From the cell containing the given text, extract its center point as (X, Y) coordinate. 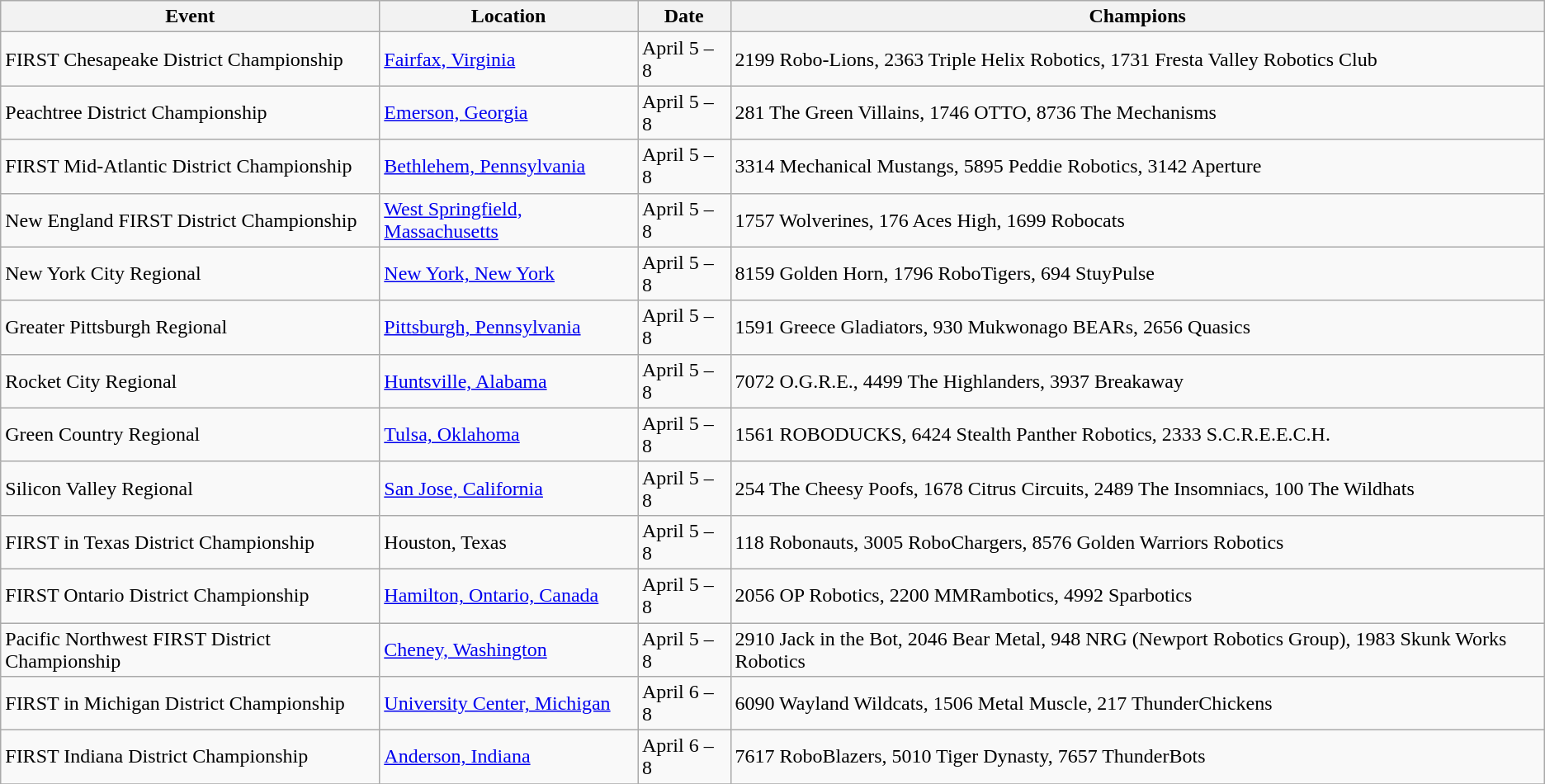
Cheney, Washington (508, 649)
Silicon Valley Regional (190, 489)
8159 Golden Horn, 1796 RoboTigers, 694 StuyPulse (1137, 274)
118 Robonauts, 3005 RoboChargers, 8576 Golden Warriors Robotics (1137, 541)
FIRST Mid-Atlantic District Championship (190, 167)
254 The Cheesy Poofs, 1678 Citrus Circuits, 2489 The Insomniacs, 100 The Wildhats (1137, 489)
Greater Pittsburgh Regional (190, 327)
Hamilton, Ontario, Canada (508, 596)
Huntsville, Alabama (508, 381)
FIRST Ontario District Championship (190, 596)
Rocket City Regional (190, 381)
7617 RoboBlazers, 5010 Tiger Dynasty, 7657 ThunderBots (1137, 758)
Houston, Texas (508, 541)
FIRST in Texas District Championship (190, 541)
2199 Robo-Lions, 2363 Triple Helix Robotics, 1731 Fresta Valley Robotics Club (1137, 59)
New York City Regional (190, 274)
Emerson, Georgia (508, 112)
Anderson, Indiana (508, 758)
6090 Wayland Wildcats, 1506 Metal Muscle, 217 ThunderChickens (1137, 703)
FIRST Indiana District Championship (190, 758)
Date (683, 17)
7072 O.G.R.E., 4499 The Highlanders, 3937 Breakaway (1137, 381)
New England FIRST District Championship (190, 220)
Event (190, 17)
Location (508, 17)
Green Country Regional (190, 434)
1757 Wolverines, 176 Aces High, 1699 Robocats (1137, 220)
1561 ROBODUCKS, 6424 Stealth Panther Robotics, 2333 S.C.R.E.E.C.H. (1137, 434)
West Springfield, Massachusetts (508, 220)
Champions (1137, 17)
281 The Green Villains, 1746 OTTO, 8736 The Mechanisms (1137, 112)
Fairfax, Virginia (508, 59)
San Jose, California (508, 489)
Tulsa, Oklahoma (508, 434)
University Center, Michigan (508, 703)
Pittsburgh, Pennsylvania (508, 327)
2056 OP Robotics, 2200 MMRambotics, 4992 Sparbotics (1137, 596)
Pacific Northwest FIRST District Championship (190, 649)
FIRST Chesapeake District Championship (190, 59)
2910 Jack in the Bot, 2046 Bear Metal, 948 NRG (Newport Robotics Group), 1983 Skunk Works Robotics (1137, 649)
Bethlehem, Pennsylvania (508, 167)
FIRST in Michigan District Championship (190, 703)
Peachtree District Championship (190, 112)
3314 Mechanical Mustangs, 5895 Peddie Robotics, 3142 Aperture (1137, 167)
New York, New York (508, 274)
1591 Greece Gladiators, 930 Mukwonago BEARs, 2656 Quasics (1137, 327)
